Return (x, y) of the center of cell containing provided text 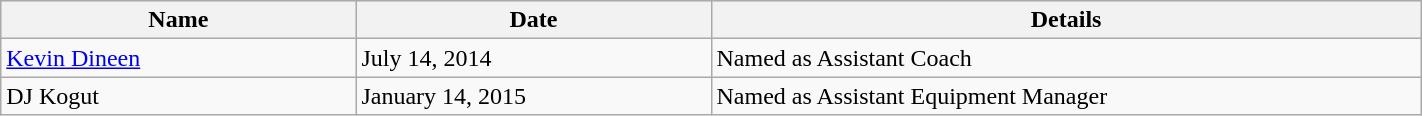
Name (178, 20)
Date (534, 20)
Named as Assistant Equipment Manager (1066, 96)
Details (1066, 20)
DJ Kogut (178, 96)
Named as Assistant Coach (1066, 58)
January 14, 2015 (534, 96)
July 14, 2014 (534, 58)
Kevin Dineen (178, 58)
